Determine the (x, y) coordinate at the center of the cell enclosing the given text.  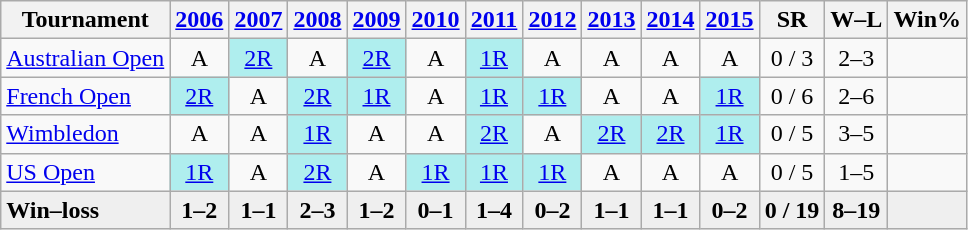
Australian Open (86, 58)
8–19 (856, 210)
2014 (670, 20)
2008 (318, 20)
1–5 (856, 172)
2007 (258, 20)
SR (792, 20)
2010 (436, 20)
3–5 (856, 134)
US Open (86, 172)
W–L (856, 20)
0 / 6 (792, 96)
2006 (200, 20)
Wimbledon (86, 134)
0 / 19 (792, 210)
2011 (494, 20)
2015 (730, 20)
French Open (86, 96)
Win% (928, 20)
2–6 (856, 96)
0–1 (436, 210)
2012 (552, 20)
0 / 3 (792, 58)
Win–loss (86, 210)
1–4 (494, 210)
Tournament (86, 20)
2009 (376, 20)
2013 (612, 20)
